For the text-containing cell, return its midpoint in [x, y] coordinate format. 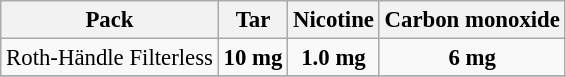
Carbon monoxide [472, 20]
10 mg [252, 58]
Roth-Händle Filterless [110, 58]
Tar [252, 20]
Pack [110, 20]
1.0 mg [334, 58]
6 mg [472, 58]
Nicotine [334, 20]
